Capture the cell that displays the provided text and extract its (x, y) central coordinate. 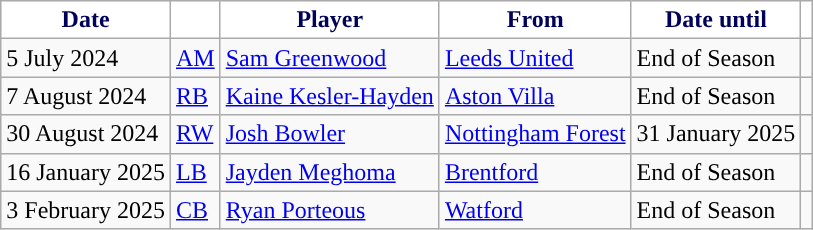
Jayden Meghoma (330, 172)
Leeds United (535, 58)
Brentford (535, 172)
Date (86, 20)
Sam Greenwood (330, 58)
Player (330, 20)
7 August 2024 (86, 96)
30 August 2024 (86, 134)
Kaine Kesler-Hayden (330, 96)
31 January 2025 (716, 134)
From (535, 20)
Aston Villa (535, 96)
Ryan Porteous (330, 210)
16 January 2025 (86, 172)
Josh Bowler (330, 134)
AM (195, 58)
Date until (716, 20)
Nottingham Forest (535, 134)
CB (195, 210)
Watford (535, 210)
5 July 2024 (86, 58)
LB (195, 172)
3 February 2025 (86, 210)
RW (195, 134)
RB (195, 96)
